Extract the (x, y) coordinate from the center of the cell holding the provided text.  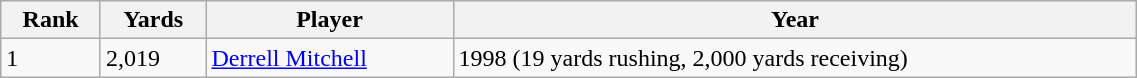
Player (330, 20)
Year (795, 20)
1998 (19 yards rushing, 2,000 yards receiving) (795, 58)
1 (51, 58)
Yards (153, 20)
Rank (51, 20)
Derrell Mitchell (330, 58)
2,019 (153, 58)
